Identify which cell holds the provided text, then report its (x, y) central coordinate. 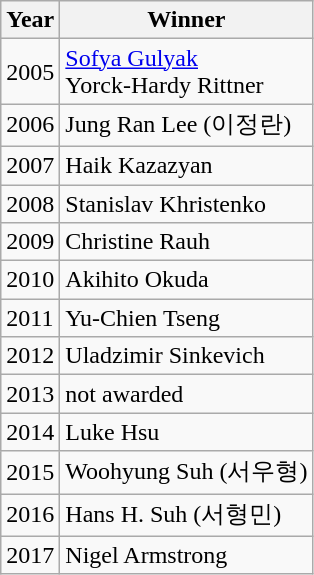
not awarded (186, 394)
Hans H. Suh (서형민) (186, 516)
2005 (30, 72)
Winner (186, 20)
2016 (30, 516)
2006 (30, 126)
2017 (30, 555)
Akihito Okuda (186, 280)
Nigel Armstrong (186, 555)
2008 (30, 203)
2009 (30, 242)
Luke Hsu (186, 432)
Yu-Chien Tseng (186, 318)
Uladzimir Sinkevich (186, 356)
Stanislav Khristenko (186, 203)
Sofya GulyakYorck-Hardy Rittner (186, 72)
2011 (30, 318)
2014 (30, 432)
2015 (30, 472)
Year (30, 20)
2007 (30, 165)
2013 (30, 394)
2010 (30, 280)
Woohyung Suh (서우형) (186, 472)
Christine Rauh (186, 242)
Jung Ran Lee (이정란) (186, 126)
Haik Kazazyan (186, 165)
2012 (30, 356)
